Return the (x, y) coordinate for the center point of the cell that contains the specified text.  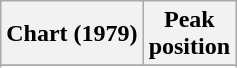
Chart (1979) (72, 34)
Peakposition (189, 34)
